Search for the cell housing the specified text and yield its [x, y] center coordinate. 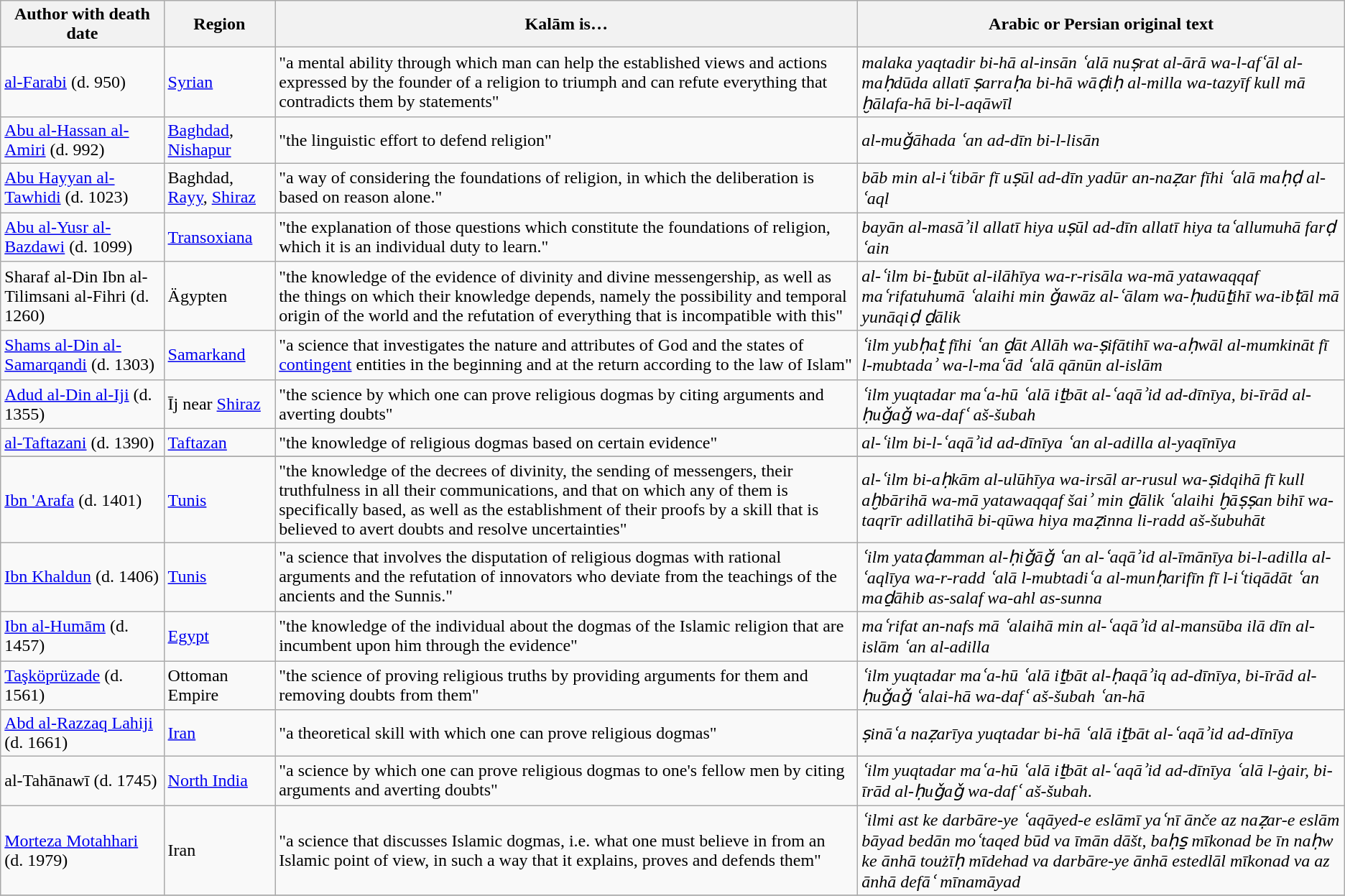
Shams al-Din al-Samarqandi (d. 1303) [82, 355]
Baghdad, Nishapur [220, 139]
Ägypten [220, 296]
Abu al-Yusr al-Bazdawi (d. 1099) [82, 237]
Abu Hayyan al-Tawhidi (d. 1023) [82, 188]
"a way of considering the foundations of religion, in which the deliberation is based on reason alone." [566, 188]
Author with death date [82, 24]
"the explanation of those questions which constitute the foundations of religion, which it is an individual duty to learn." [566, 237]
Ibn 'Arafa (d. 1401) [82, 500]
Egypt [220, 636]
ʿilm yuqtadar maʿa-hū ʿalā iṯbāt al-ʿaqāʾid ad-dīnīya ʿalā l-ġair, bi-īrād al-ḥuǧaǧ wa-dafʿ aš-šubah. [1101, 781]
Ottoman Empire [220, 685]
"the science of proving religious truths by providing arguments for them and removing doubts from them" [566, 685]
Adud al-Din al-Iji (d. 1355) [82, 404]
Sharaf al-Din Ibn al-Tilimsani al-Fihri (d. 1260) [82, 296]
ṣināʿa naẓarīya yuqtadar bi-hā ʿalā iṯbāt al-ʿaqāʾid ad-dīnīya [1101, 733]
"a science by which one can prove religious dogmas to one's fellow men by citing arguments and averting doubts" [566, 781]
bāb min al-iʿtibār fī uṣūl ad-dīn yadūr an-naẓar fīhi ʿalā maḥḍ al-ʿaql [1101, 188]
Transoxiana [220, 237]
Ibn Khaldun (d. 1406) [82, 578]
al-ʿilm bi-ṯubūt al-ilāhīya wa-r-risāla wa-mā yatawaqqaf maʿrifatuhumā ʿalaihi min ǧawāz al-ʿālam wa-ḥudūṯihī wa-ibṭāl mā yunāqiḍ ḏālik [1101, 296]
Syrian [220, 82]
Īj near Shiraz [220, 404]
al-ʿilm bi-l-ʿaqāʾid ad-dīnīya ʿan al-adilla al-yaqīnīya [1101, 443]
Ibn al-Humām (d. 1457) [82, 636]
malaka yaqtadir bi-hā al-insān ʿalā nuṣrat al-ārā wa-l-afʿāl al-maḥdūda allatī ṣarraḥa bi-hā wāḍiḥ al-milla wa-tazyīf kull mā ḫālafa-hā bi-l-aqāwīl [1101, 82]
Kalām is… [566, 24]
Baghdad, Rayy, Shiraz [220, 188]
ʿilm yubḥaṯ fīhi ʿan ḏāt Allāh wa-ṣifātihī wa-aḥwāl al-mumkināt fī l-mubtadaʾ wa-l-maʿād ʿalā qānūn al-islām [1101, 355]
Morteza Motahhari (d. 1979) [82, 851]
Taftazan [220, 443]
maʿrifat an-nafs mā ʿalaihā min al-ʿaqāʾid al-mansūba ilā dīn al-islām ʿan al-adilla [1101, 636]
Abd al-Razzaq Lahiji (d. 1661) [82, 733]
al-muǧāhada ʿan ad-dīn bi-l-lisān [1101, 139]
Arabic or Persian original text [1101, 24]
"the science by which one can prove religious dogmas by citing arguments and averting doubts" [566, 404]
Taşköprüzade (d. 1561) [82, 685]
ʿilm yuqtadar maʿa-hū ʿalā iṯbāt al-ḥaqāʾiq ad-dīnīya, bi-īrād al-ḥuǧaǧ ʿalai-hā wa-dafʿ aš-šubah ʿan-hā [1101, 685]
al-Taftazani (d. 1390) [82, 443]
Samarkand [220, 355]
bayān al-masāʾil allatī hiya uṣūl ad-dīn allatī hiya taʿallumuhā farḍ ʿain [1101, 237]
"a theoretical skill with which one can prove religious dogmas" [566, 733]
Region [220, 24]
Abu al-Hassan al-Amiri (d. 992) [82, 139]
ʿilm yuqtadar maʿa-hū ʿalā iṯbāt al-ʿaqāʾid ad-dīnīya, bi-īrād al-ḥuǧaǧ wa-dafʿ aš-šubah [1101, 404]
"the linguistic effort to defend religion" [566, 139]
al-Tahānawī (d. 1745) [82, 781]
al-Farabi (d. 950) [82, 82]
"the knowledge of the individual about the dogmas of the Islamic religion that are incumbent upon him through the evidence" [566, 636]
North India [220, 781]
"the knowledge of religious dogmas based on certain evidence" [566, 443]
